Scan for the cell matching the given text and deliver its (x, y) coordinate at center. 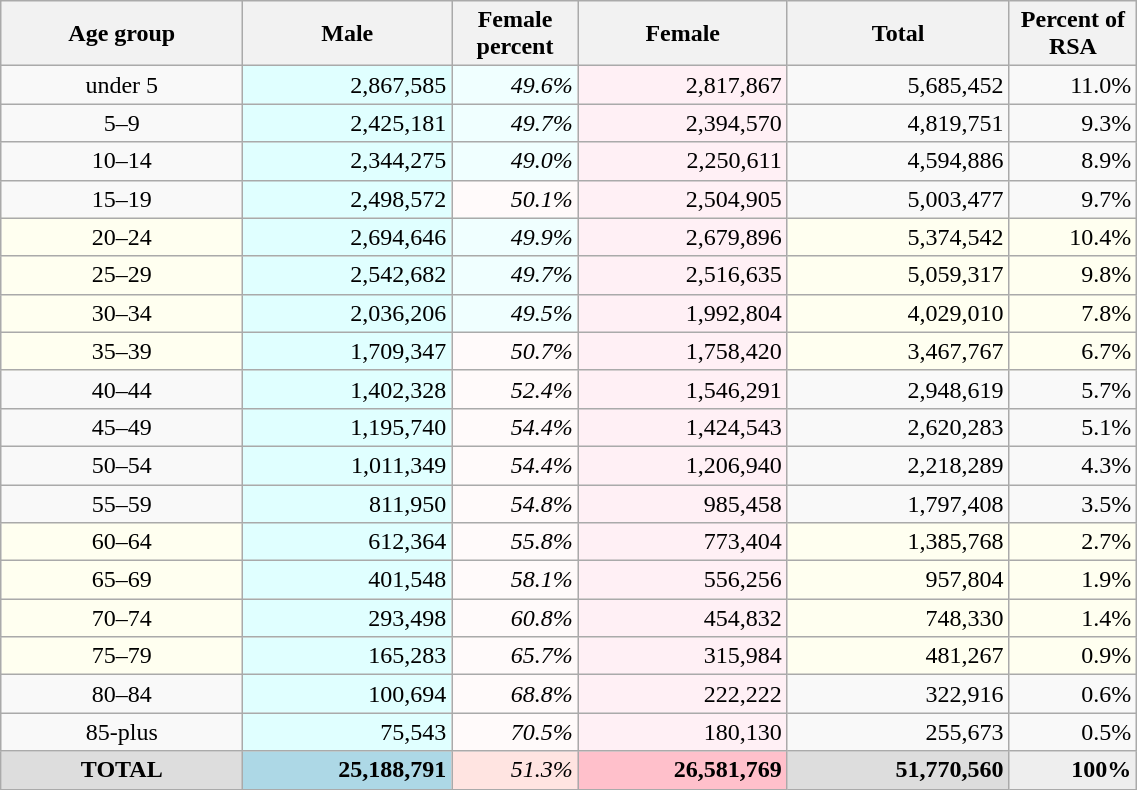
2,867,585 (348, 85)
100,694 (348, 694)
4,594,886 (898, 161)
481,267 (898, 656)
2,036,206 (348, 313)
55.8% (515, 542)
60–64 (122, 542)
26,581,769 (682, 770)
454,832 (682, 618)
5,685,452 (898, 85)
1,758,420 (682, 351)
80–84 (122, 694)
15–19 (122, 199)
5,059,317 (898, 275)
70.5% (515, 732)
2,516,635 (682, 275)
49.9% (515, 237)
49.5% (515, 313)
45–49 (122, 427)
180,130 (682, 732)
2,620,283 (898, 427)
401,548 (348, 580)
0.6% (1073, 694)
Age group (122, 34)
1,424,543 (682, 427)
TOTAL (122, 770)
10.4% (1073, 237)
52.4% (515, 389)
1,011,349 (348, 465)
957,804 (898, 580)
3.5% (1073, 503)
4.3% (1073, 465)
2,694,646 (348, 237)
315,984 (682, 656)
7.8% (1073, 313)
255,673 (898, 732)
2,817,867 (682, 85)
5,374,542 (898, 237)
811,950 (348, 503)
20–24 (122, 237)
0.5% (1073, 732)
2,344,275 (348, 161)
1.9% (1073, 580)
65–69 (122, 580)
293,498 (348, 618)
556,256 (682, 580)
5,003,477 (898, 199)
2,394,570 (682, 123)
70–74 (122, 618)
49.6% (515, 85)
2,948,619 (898, 389)
2,498,572 (348, 199)
322,916 (898, 694)
4,819,751 (898, 123)
985,458 (682, 503)
50.1% (515, 199)
under 5 (122, 85)
58.1% (515, 580)
Female percent (515, 34)
60.8% (515, 618)
5.1% (1073, 427)
5.7% (1073, 389)
75,543 (348, 732)
9.3% (1073, 123)
1,992,804 (682, 313)
51,770,560 (898, 770)
85-plus (122, 732)
75–79 (122, 656)
Male (348, 34)
2,218,289 (898, 465)
30–34 (122, 313)
40–44 (122, 389)
1,546,291 (682, 389)
1,709,347 (348, 351)
49.0% (515, 161)
2.7% (1073, 542)
1,402,328 (348, 389)
6.7% (1073, 351)
55–59 (122, 503)
2,250,611 (682, 161)
51.3% (515, 770)
1,797,408 (898, 503)
68.8% (515, 694)
5–9 (122, 123)
100% (1073, 770)
1,206,940 (682, 465)
11.0% (1073, 85)
1,385,768 (898, 542)
2,542,682 (348, 275)
773,404 (682, 542)
1.4% (1073, 618)
9.8% (1073, 275)
1,195,740 (348, 427)
50–54 (122, 465)
2,425,181 (348, 123)
4,029,010 (898, 313)
0.9% (1073, 656)
748,330 (898, 618)
612,364 (348, 542)
50.7% (515, 351)
25,188,791 (348, 770)
2,504,905 (682, 199)
65.7% (515, 656)
Total (898, 34)
8.9% (1073, 161)
10–14 (122, 161)
35–39 (122, 351)
Percent of RSA (1073, 34)
222,222 (682, 694)
165,283 (348, 656)
Female (682, 34)
2,679,896 (682, 237)
3,467,767 (898, 351)
54.8% (515, 503)
9.7% (1073, 199)
25–29 (122, 275)
